Capture the cell that displays the provided text and extract its (x, y) central coordinate. 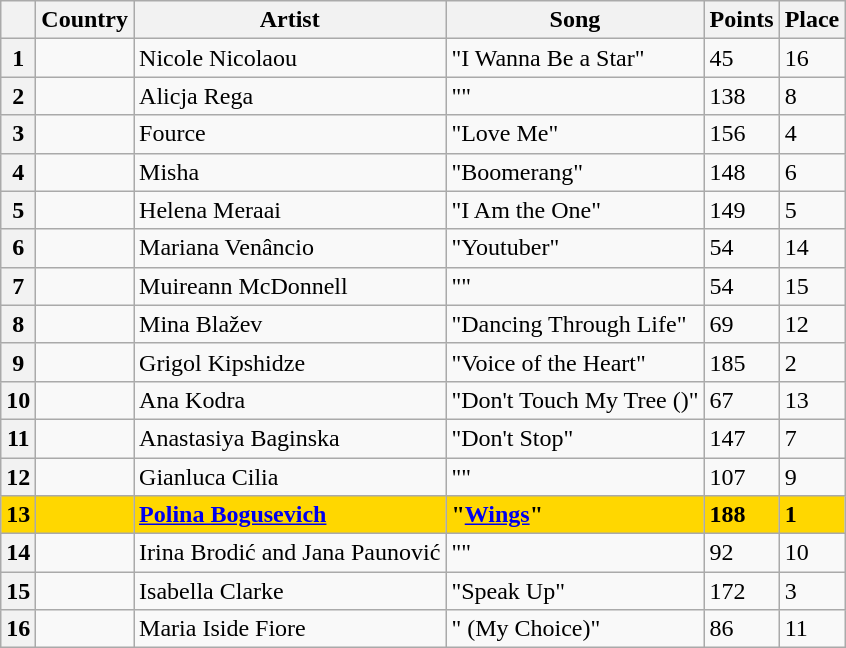
92 (742, 553)
69 (742, 324)
Alicja Rega (290, 96)
Song (575, 20)
Nicole Nicolaou (290, 58)
Country (85, 20)
Points (742, 20)
138 (742, 96)
Fource (290, 134)
Isabella Clarke (290, 591)
148 (742, 172)
107 (742, 477)
Ana Kodra (290, 400)
"Wings" (575, 515)
" (My Choice)" (575, 629)
67 (742, 400)
Polina Bogusevich (290, 515)
Grigol Kipshidze (290, 362)
Maria Iside Fiore (290, 629)
188 (742, 515)
Mariana Venâncio (290, 248)
"Boomerang" (575, 172)
Muireann McDonnell (290, 286)
156 (742, 134)
"Love Me" (575, 134)
185 (742, 362)
"Dancing Through Life" (575, 324)
"I Am the One" (575, 210)
172 (742, 591)
"Speak Up" (575, 591)
Anastasiya Baginska (290, 438)
Irina Brodić and Jana Paunović (290, 553)
"I Wanna Be a Star" (575, 58)
Gianluca Cilia (290, 477)
149 (742, 210)
"Don't Touch My Tree ()" (575, 400)
86 (742, 629)
Mina Blažev (290, 324)
"Don't Stop" (575, 438)
Helena Meraai (290, 210)
"Voice of the Heart" (575, 362)
Artist (290, 20)
Misha (290, 172)
"Youtuber" (575, 248)
45 (742, 58)
147 (742, 438)
Place (812, 20)
